Detect which cell encompasses the target text, then output its [x, y] center coordinate. 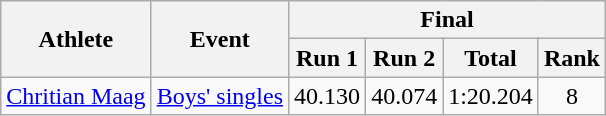
1:20.204 [491, 96]
Run 2 [404, 58]
Chritian Maag [76, 96]
Athlete [76, 39]
Rank [572, 58]
Event [220, 39]
Final [448, 20]
8 [572, 96]
Run 1 [328, 58]
40.074 [404, 96]
Boys' singles [220, 96]
40.130 [328, 96]
Total [491, 58]
